Return the (x, y) coordinate for the center point of the cell that contains the specified text.  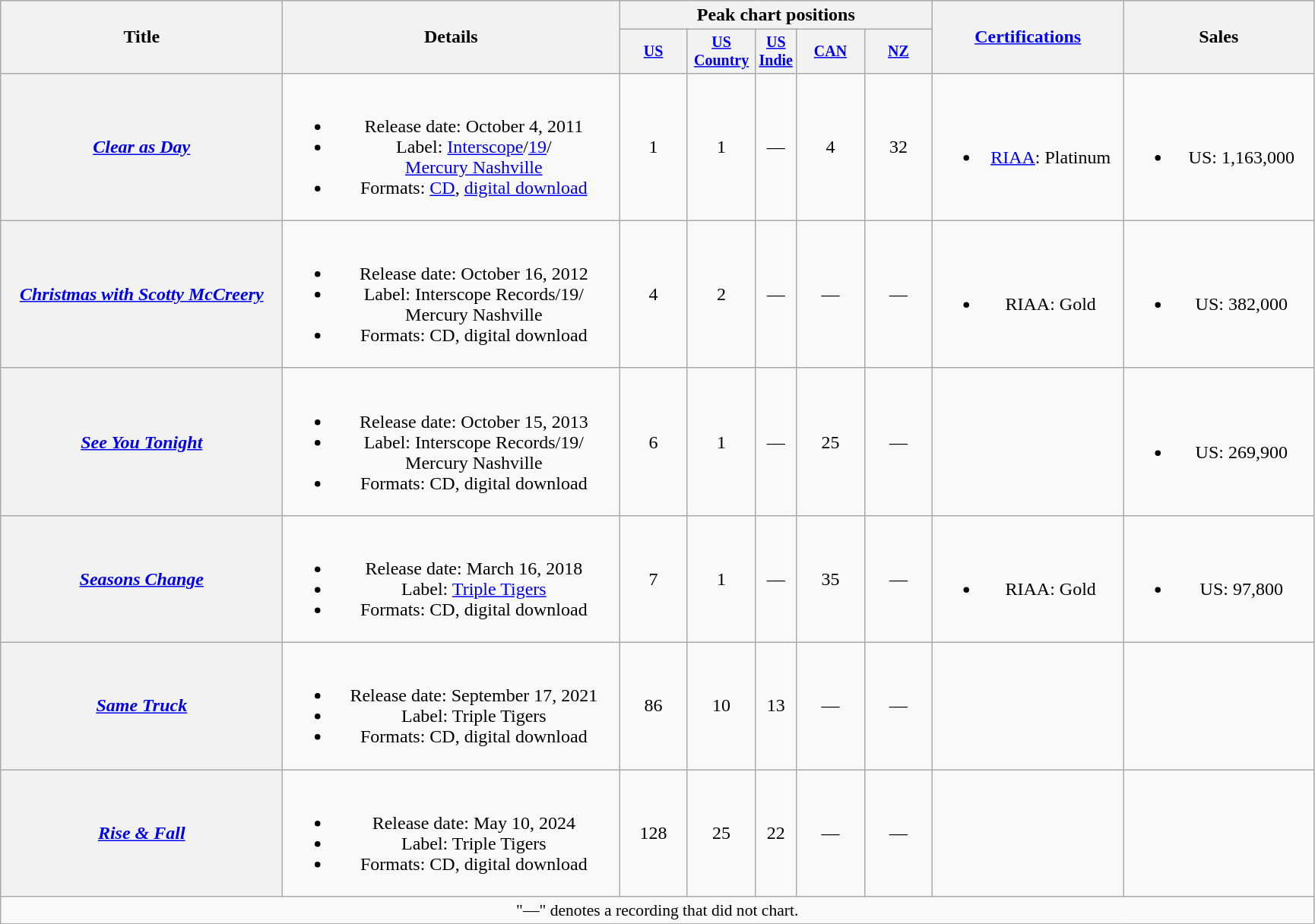
NZ (898, 52)
US: 1,163,000 (1219, 147)
USIndie (776, 52)
13 (776, 707)
128 (654, 833)
6 (654, 441)
US Country (721, 52)
US: 269,900 (1219, 441)
Clear as Day (141, 147)
86 (654, 707)
Release date: May 10, 2024Label: Triple TigersFormats: CD, digital download (452, 833)
Release date: September 17, 2021Label: Triple TigersFormats: CD, digital download (452, 707)
Release date: October 4, 2011Label: Interscope/19/Mercury NashvilleFormats: CD, digital download (452, 147)
US: 97,800 (1219, 579)
Seasons Change (141, 579)
Release date: October 15, 2013Label: Interscope Records/19/Mercury NashvilleFormats: CD, digital download (452, 441)
Sales (1219, 37)
See You Tonight (141, 441)
Peak chart positions (776, 15)
Title (141, 37)
Release date: October 16, 2012Label: Interscope Records/19/Mercury NashvilleFormats: CD, digital download (452, 294)
Certifications (1028, 37)
22 (776, 833)
US: 382,000 (1219, 294)
Rise & Fall (141, 833)
Release date: March 16, 2018Label: Triple TigersFormats: CD, digital download (452, 579)
CAN (830, 52)
2 (721, 294)
35 (830, 579)
RIAA: Platinum (1028, 147)
"—" denotes a recording that did not chart. (657, 910)
10 (721, 707)
32 (898, 147)
US (654, 52)
Details (452, 37)
Same Truck (141, 707)
Christmas with Scotty McCreery (141, 294)
7 (654, 579)
